Identify which cell holds the provided text, then report its [X, Y] central coordinate. 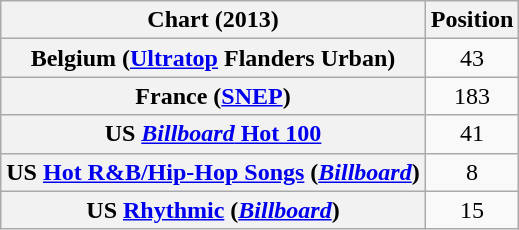
15 [472, 210]
US Rhythmic (Billboard) [213, 210]
Belgium (Ultratop Flanders Urban) [213, 58]
France (SNEP) [213, 96]
183 [472, 96]
US Billboard Hot 100 [213, 134]
Chart (2013) [213, 20]
43 [472, 58]
US Hot R&B/Hip-Hop Songs (Billboard) [213, 172]
41 [472, 134]
Position [472, 20]
8 [472, 172]
